Locate the cell with the specified text and output its [x, y] center coordinate. 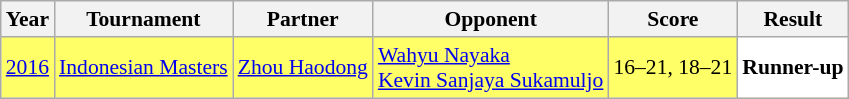
Wahyu Nayaka Kevin Sanjaya Sukamuljo [491, 68]
2016 [28, 68]
16–21, 18–21 [672, 68]
Indonesian Masters [144, 68]
Result [792, 19]
Zhou Haodong [303, 68]
Tournament [144, 19]
Year [28, 19]
Opponent [491, 19]
Partner [303, 19]
Runner-up [792, 68]
Score [672, 19]
